From the cell containing the given text, extract its center point as (x, y) coordinate. 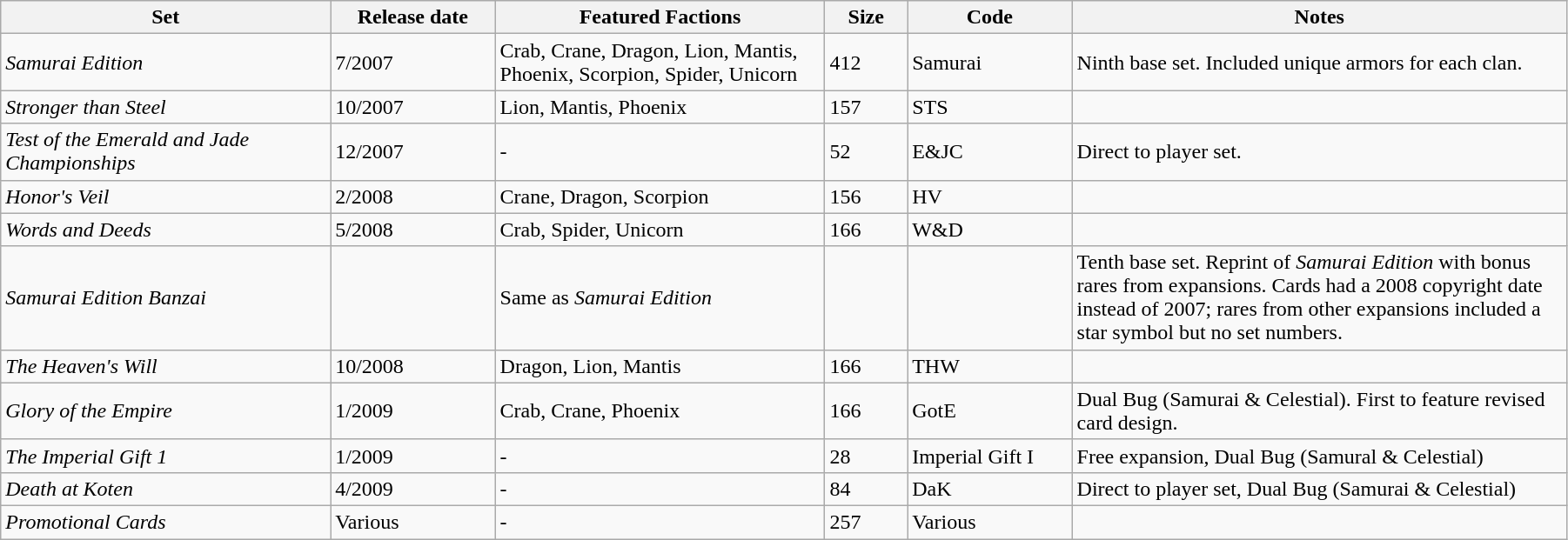
THW (990, 366)
Glory of the Empire (165, 410)
Code (990, 17)
28 (867, 456)
STS (990, 107)
HV (990, 197)
The Imperial Gift 1 (165, 456)
Size (867, 17)
Crab, Crane, Dragon, Lion, Mantis, Phoenix, Scorpion, Spider, Unicorn (660, 63)
Dual Bug (Samurai & Celestial). First to feature revised card design. (1319, 410)
Test of the Emerald and Jade Championships (165, 151)
257 (867, 522)
156 (867, 197)
5/2008 (412, 230)
157 (867, 107)
52 (867, 151)
The Heaven's Will (165, 366)
Crane, Dragon, Scorpion (660, 197)
Same as Samurai Edition (660, 297)
Free expansion, Dual Bug (Samural & Celestial) (1319, 456)
Honor's Veil (165, 197)
Ninth base set. Included unique armors for each clan. (1319, 63)
W&D (990, 230)
Samurai Edition Banzai (165, 297)
Samurai Edition (165, 63)
2/2008 (412, 197)
Promotional Cards (165, 522)
Samurai (990, 63)
10/2008 (412, 366)
Crab, Crane, Phoenix (660, 410)
Notes (1319, 17)
GotE (990, 410)
Direct to player set, Dual Bug (Samurai & Celestial) (1319, 489)
84 (867, 489)
Words and Deeds (165, 230)
E&JC (990, 151)
12/2007 (412, 151)
Dragon, Lion, Mantis (660, 366)
Lion, Mantis, Phoenix (660, 107)
Release date (412, 17)
10/2007 (412, 107)
Stronger than Steel (165, 107)
Set (165, 17)
7/2007 (412, 63)
4/2009 (412, 489)
Direct to player set. (1319, 151)
Crab, Spider, Unicorn (660, 230)
Death at Koten (165, 489)
412 (867, 63)
DaK (990, 489)
Featured Factions (660, 17)
Imperial Gift I (990, 456)
